Locate the cell with the specified text and output its (x, y) center coordinate. 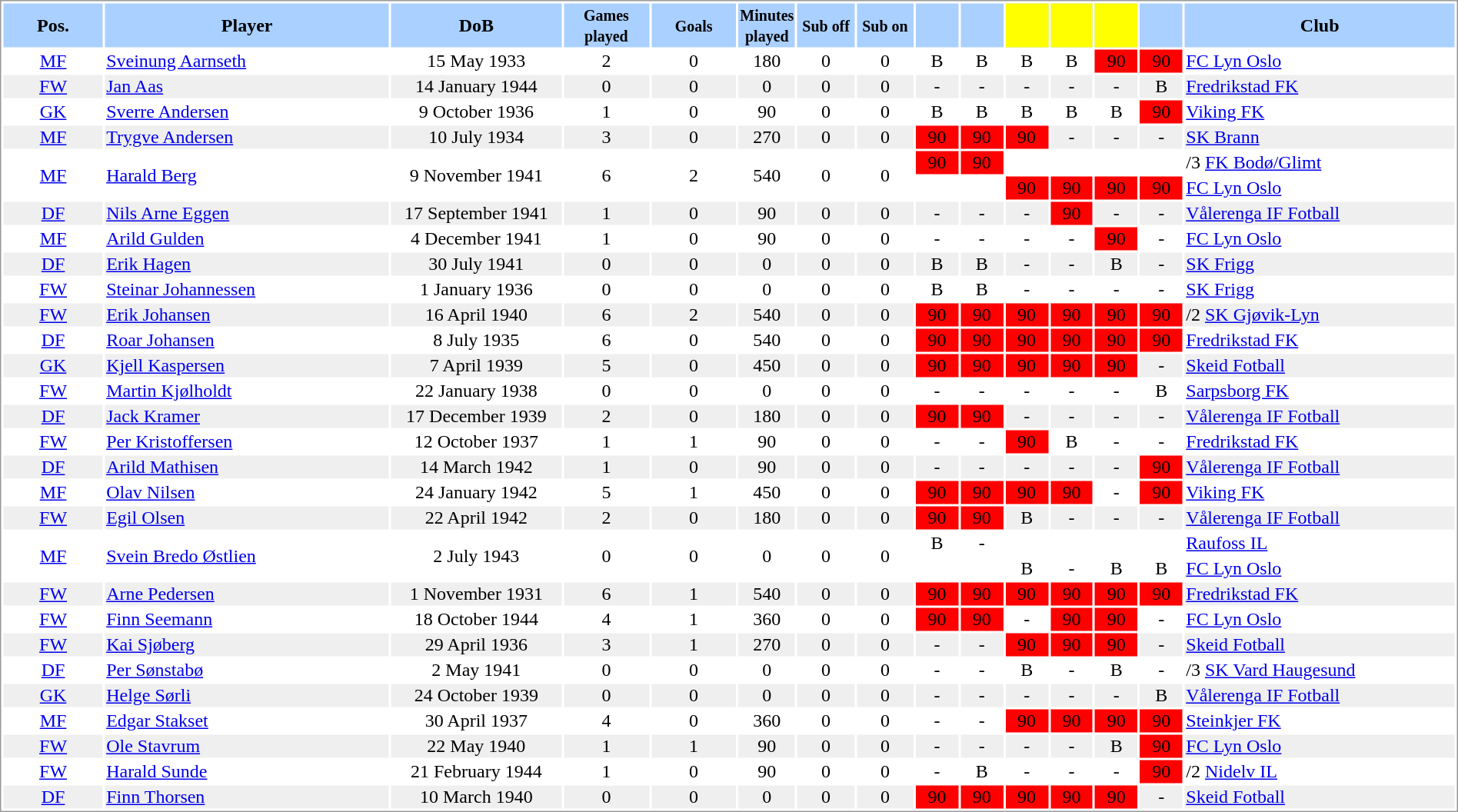
2 May 1941 (477, 670)
1 November 1931 (477, 594)
Harald Berg (248, 175)
/2 Nidelv IL (1320, 771)
Steinar Johannessen (248, 290)
Per Kristoffersen (248, 442)
Sveinung Aarnseth (248, 61)
1 January 1936 (477, 290)
Finn Thorsen (248, 797)
17 September 1941 (477, 213)
Pos. (52, 25)
Olav Nilsen (248, 493)
Nils Arne Eggen (248, 213)
Arne Pedersen (248, 594)
Sverre Andersen (248, 111)
Ole Stavrum (248, 747)
Arild Gulden (248, 239)
9 November 1941 (477, 175)
22 January 1938 (477, 391)
Martin Kjølholdt (248, 391)
Erik Hagen (248, 264)
Egil Olsen (248, 517)
10 July 1934 (477, 138)
Gamesplayed (606, 25)
15 May 1933 (477, 61)
14 March 1942 (477, 467)
8 July 1935 (477, 341)
Trygve Andersen (248, 138)
Raufoss IL (1320, 544)
Sub off (826, 25)
Harald Sunde (248, 771)
Kjell Kaspersen (248, 365)
Svein Bredo Østlien (248, 557)
Sub on (885, 25)
Jack Kramer (248, 416)
Jan Aas (248, 87)
Erik Johansen (248, 314)
18 October 1944 (477, 619)
Arild Mathisen (248, 467)
22 May 1940 (477, 747)
Sarpsborg FK (1320, 391)
9 October 1936 (477, 111)
29 April 1936 (477, 645)
Roar Johansen (248, 341)
24 October 1939 (477, 696)
16 April 1940 (477, 314)
10 March 1940 (477, 797)
SK Brann (1320, 138)
24 January 1942 (477, 493)
DoB (477, 25)
30 April 1937 (477, 720)
Per Sønstabø (248, 670)
Edgar Stakset (248, 720)
14 January 1944 (477, 87)
22 April 1942 (477, 517)
Steinkjer FK (1320, 720)
Goals (694, 25)
/3 SK Vard Haugesund (1320, 670)
4 December 1941 (477, 239)
/3 FK Bodø/Glimt (1320, 162)
30 July 1941 (477, 264)
17 December 1939 (477, 416)
Finn Seemann (248, 619)
2 July 1943 (477, 557)
Club (1320, 25)
Minutesplayed (767, 25)
Kai Sjøberg (248, 645)
7 April 1939 (477, 365)
/2 SK Gjøvik-Lyn (1320, 314)
12 October 1937 (477, 442)
Player (248, 25)
21 February 1944 (477, 771)
Helge Sørli (248, 696)
